Determine the (x, y) coordinate at the center of the cell enclosing the given text.  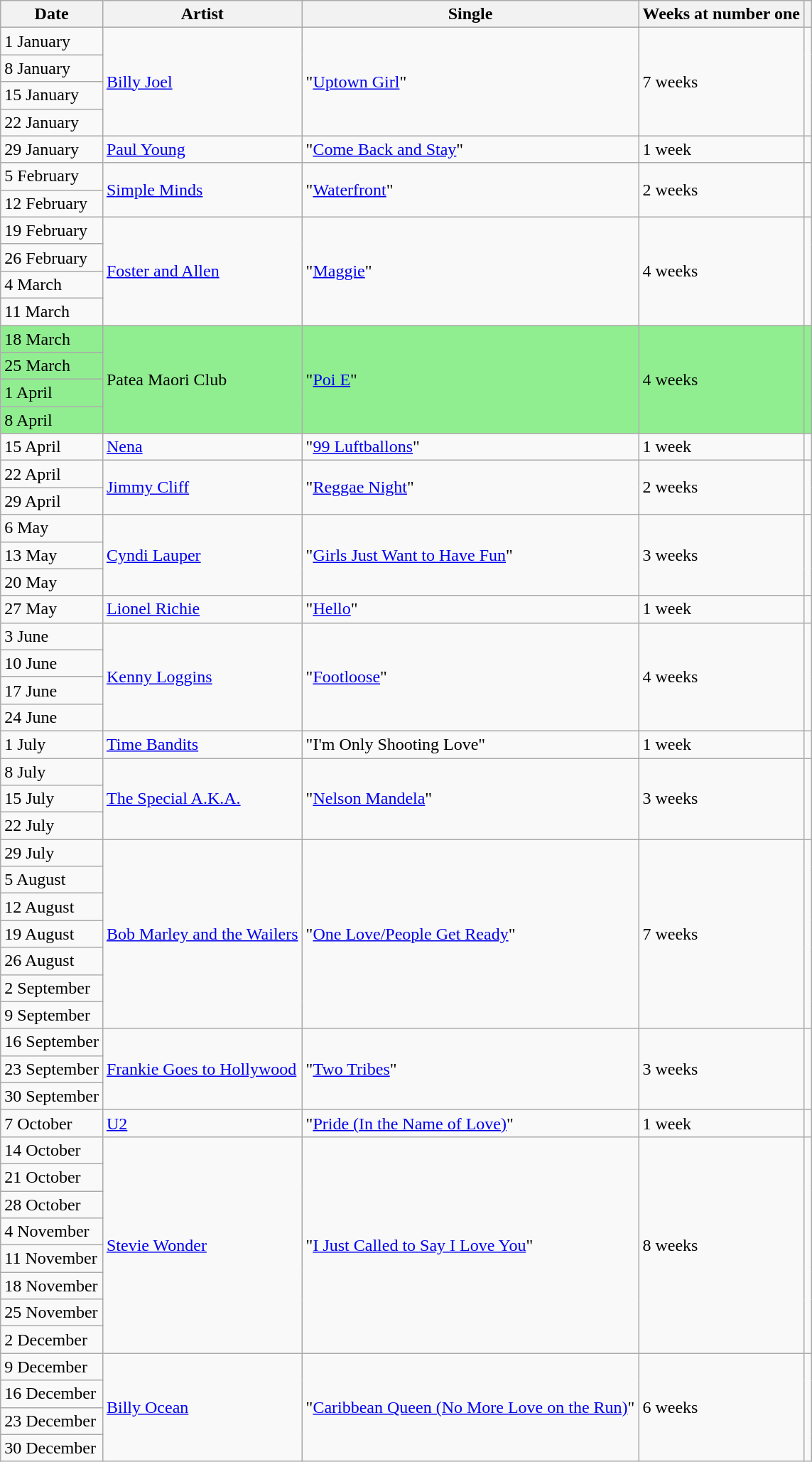
"Pride (In the Name of Love)" (470, 1123)
11 November (52, 1259)
"One Love/People Get Ready" (470, 934)
Nena (202, 447)
12 August (52, 907)
Billy Ocean (202, 1407)
U2 (202, 1123)
29 July (52, 853)
19 February (52, 230)
16 September (52, 1042)
"Uptown Girl" (470, 82)
"Caribbean Queen (No More Love on the Run)" (470, 1407)
Weeks at number one (722, 14)
Date (52, 14)
"I Just Called to Say I Love You" (470, 1245)
5 August (52, 880)
Frankie Goes to Hollywood (202, 1069)
27 May (52, 609)
4 November (52, 1232)
8 April (52, 420)
6 May (52, 528)
"Girls Just Want to Have Fun" (470, 555)
"Two Tribes" (470, 1069)
Bob Marley and the Wailers (202, 934)
22 January (52, 122)
20 May (52, 582)
Jimmy Cliff (202, 488)
Patea Maori Club (202, 380)
15 January (52, 95)
"I'm Only Shooting Love" (470, 744)
2 September (52, 988)
26 August (52, 961)
25 March (52, 366)
Kenny Loggins (202, 677)
24 June (52, 717)
10 June (52, 663)
Stevie Wonder (202, 1245)
16 December (52, 1394)
9 December (52, 1367)
22 July (52, 826)
6 weeks (722, 1407)
14 October (52, 1150)
The Special A.K.A. (202, 798)
Billy Joel (202, 82)
17 June (52, 690)
21 October (52, 1177)
"Poi E" (470, 380)
"Hello" (470, 609)
1 April (52, 393)
19 August (52, 934)
12 February (52, 203)
"Come Back and Stay" (470, 149)
11 March (52, 311)
4 March (52, 284)
18 November (52, 1286)
1 July (52, 744)
"Footloose" (470, 677)
3 June (52, 636)
Single (470, 14)
15 April (52, 447)
"Reggae Night" (470, 488)
23 December (52, 1421)
5 February (52, 176)
9 September (52, 1015)
30 December (52, 1448)
Cyndi Lauper (202, 555)
2 December (52, 1340)
Lionel Richie (202, 609)
Simple Minds (202, 190)
28 October (52, 1205)
30 September (52, 1096)
25 November (52, 1313)
26 February (52, 257)
"99 Luftballons" (470, 447)
23 September (52, 1069)
"Waterfront" (470, 190)
1 January (52, 41)
"Maggie" (470, 271)
15 July (52, 799)
22 April (52, 474)
29 January (52, 149)
18 March (52, 339)
8 July (52, 771)
Foster and Allen (202, 271)
8 weeks (722, 1245)
7 October (52, 1123)
Paul Young (202, 149)
Artist (202, 14)
"Nelson Mandela" (470, 798)
29 April (52, 501)
13 May (52, 555)
8 January (52, 68)
Time Bandits (202, 744)
